Provide the [X, Y] coordinate of the cell's center where the given text is located.  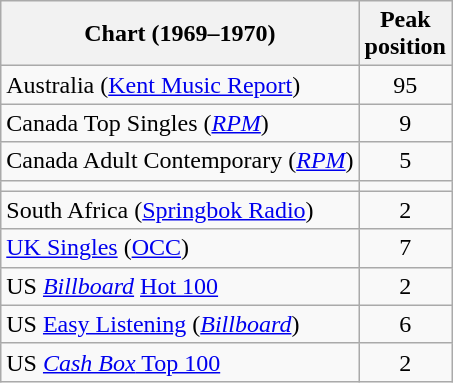
5 [405, 161]
9 [405, 123]
South Africa (Springbok Radio) [180, 210]
UK Singles (OCC) [180, 248]
US Easy Listening (Billboard) [180, 324]
Chart (1969–1970) [180, 34]
Australia (Kent Music Report) [180, 85]
7 [405, 248]
Canada Top Singles (RPM) [180, 123]
Peakposition [405, 34]
6 [405, 324]
Canada Adult Contemporary (RPM) [180, 161]
US Billboard Hot 100 [180, 286]
95 [405, 85]
US Cash Box Top 100 [180, 362]
